Provide the [X, Y] coordinate of the cell's center where the given text is located.  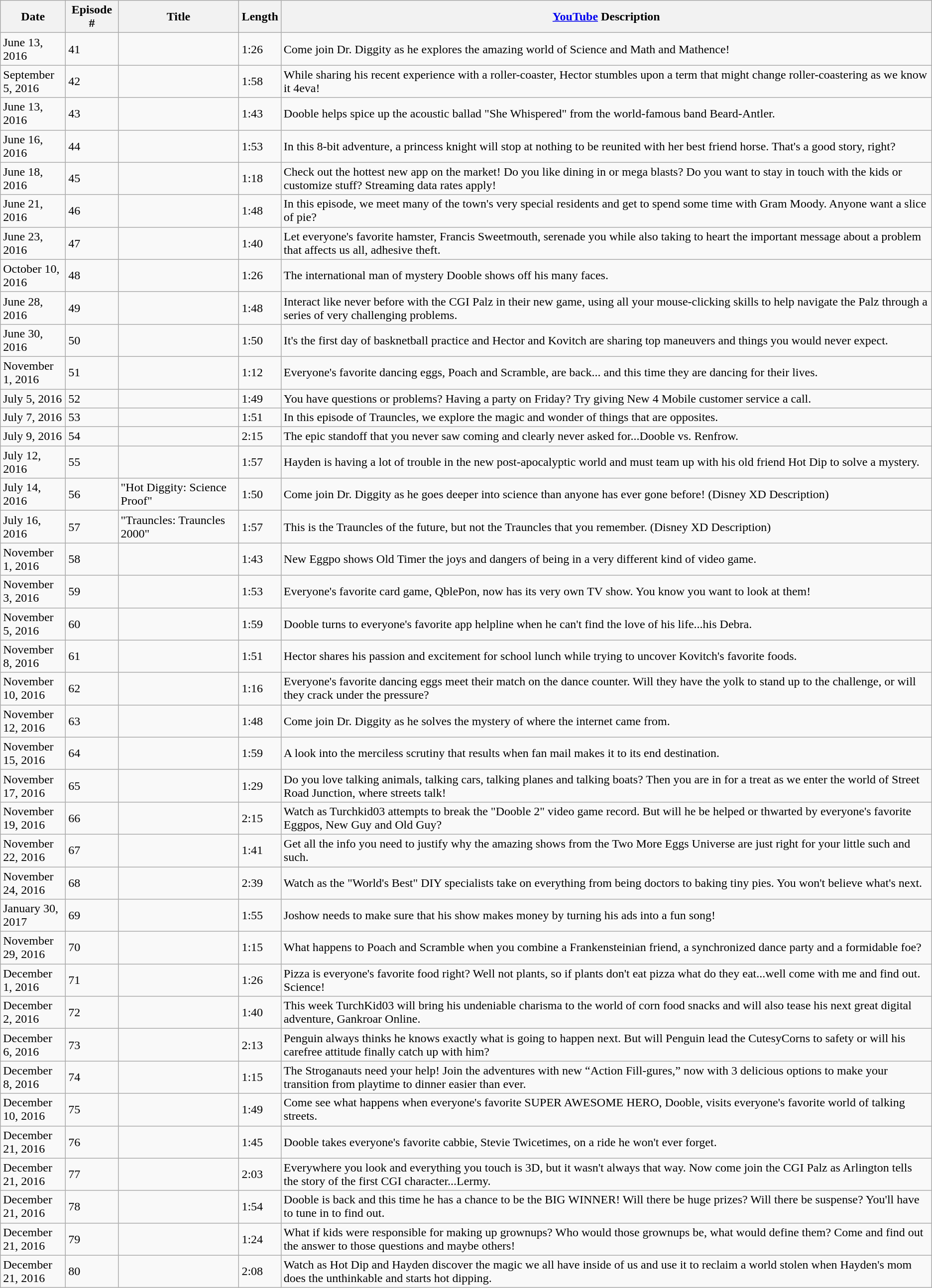
72 [92, 1012]
December 6, 2016 [33, 1045]
60 [92, 624]
1:55 [260, 916]
48 [92, 276]
47 [92, 243]
1:29 [260, 785]
November 29, 2016 [33, 948]
October 10, 2016 [33, 276]
1:12 [260, 372]
New Eggpo shows Old Timer the joys and dangers of being in a very different kind of video game. [606, 559]
Come see what happens when everyone's favorite SUPER AWESOME HERO, Dooble, visits everyone's favorite world of talking streets. [606, 1110]
July 5, 2016 [33, 399]
The international man of mystery Dooble shows off his many faces. [606, 276]
1:58 [260, 82]
52 [92, 399]
November 15, 2016 [33, 753]
63 [92, 721]
1:54 [260, 1206]
79 [92, 1239]
Come join Dr. Diggity as he goes deeper into science than anyone has ever gone before! (Disney XD Description) [606, 495]
November 3, 2016 [33, 591]
49 [92, 308]
In this 8-bit adventure, a princess knight will stop at nothing to be reunited with her best friend horse. That's a good story, right? [606, 146]
July 7, 2016 [33, 418]
June 28, 2016 [33, 308]
November 5, 2016 [33, 624]
July 14, 2016 [33, 495]
Dooble turns to everyone's favorite app helpline when he can't find the love of his life...his Debra. [606, 624]
57 [92, 527]
November 24, 2016 [33, 883]
June 18, 2016 [33, 178]
45 [92, 178]
You have questions or problems? Having a party on Friday? Try giving New 4 Mobile customer service a call. [606, 399]
53 [92, 418]
78 [92, 1206]
64 [92, 753]
While sharing his recent experience with a roller-coaster, Hector stumbles upon a term that might change roller-coastering as we know it 4eva! [606, 82]
July 12, 2016 [33, 462]
June 23, 2016 [33, 243]
1:18 [260, 178]
In this episode of Trauncles, we explore the magic and wonder of things that are opposites. [606, 418]
December 2, 2016 [33, 1012]
What happens to Poach and Scramble when you combine a Frankensteinian friend, a synchronized dance party and a formidable foe? [606, 948]
1:45 [260, 1142]
44 [92, 146]
55 [92, 462]
65 [92, 785]
59 [92, 591]
"Trauncles: Trauncles 2000" [178, 527]
Watch as the "World's Best" DIY specialists take on everything from being doctors to baking tiny pies. You won't believe what's next. [606, 883]
June 16, 2016 [33, 146]
58 [92, 559]
67 [92, 850]
1:41 [260, 850]
56 [92, 495]
74 [92, 1077]
66 [92, 818]
80 [92, 1271]
A look into the merciless scrutiny that results when fan mail makes it to its end destination. [606, 753]
November 17, 2016 [33, 785]
Hayden is having a lot of trouble in the new post-apocalyptic world and must team up with his old friend Hot Dip to solve a mystery. [606, 462]
76 [92, 1142]
Length [260, 17]
2:13 [260, 1045]
November 19, 2016 [33, 818]
69 [92, 916]
71 [92, 980]
This is the Trauncles of the future, but not the Trauncles that you remember. (Disney XD Description) [606, 527]
50 [92, 340]
Come join Dr. Diggity as he explores the amazing world of Science and Math and Mathence! [606, 49]
Get all the info you need to justify why the amazing shows from the Two More Eggs Universe are just right for your little such and such. [606, 850]
77 [92, 1175]
Come join Dr. Diggity as he solves the mystery of where the internet came from. [606, 721]
September 5, 2016 [33, 82]
December 1, 2016 [33, 980]
January 30, 2017 [33, 916]
2:03 [260, 1175]
"Hot Diggity: Science Proof" [178, 495]
Everyone's favorite card game, QblePon, now has its very own TV show. You know you want to look at them! [606, 591]
In this episode, we meet many of the town's very special residents and get to spend some time with Gram Moody. Anyone want a slice of pie? [606, 211]
73 [92, 1045]
42 [92, 82]
It's the first day of basknetball practice and Hector and Kovitch are sharing top maneuvers and things you would never expect. [606, 340]
November 10, 2016 [33, 689]
2:08 [260, 1271]
Joshow needs to make sure that his show makes money by turning his ads into a fun song! [606, 916]
November 22, 2016 [33, 850]
54 [92, 436]
Date [33, 17]
June 30, 2016 [33, 340]
Everyone's favorite dancing eggs, Poach and Scramble, are back... and this time they are dancing for their lives. [606, 372]
46 [92, 211]
51 [92, 372]
1:16 [260, 689]
41 [92, 49]
June 21, 2016 [33, 211]
July 16, 2016 [33, 527]
November 12, 2016 [33, 721]
November 8, 2016 [33, 656]
Episode # [92, 17]
68 [92, 883]
Dooble helps spice up the acoustic ballad "She Whispered" from the world-famous band Beard-Antler. [606, 113]
Pizza is everyone's favorite food right? Well not plants, so if plants don't eat pizza what do they eat...well come with me and find out. Science! [606, 980]
December 8, 2016 [33, 1077]
43 [92, 113]
The epic standoff that you never saw coming and clearly never asked for...Dooble vs. Renfrow. [606, 436]
1:24 [260, 1239]
December 10, 2016 [33, 1110]
July 9, 2016 [33, 436]
Hector shares his passion and excitement for school lunch while trying to uncover Kovitch's favorite foods. [606, 656]
2:39 [260, 883]
Title [178, 17]
70 [92, 948]
Dooble takes everyone's favorite cabbie, Stevie Twicetimes, on a ride he won't ever forget. [606, 1142]
62 [92, 689]
YouTube Description [606, 17]
75 [92, 1110]
61 [92, 656]
